Find where the given text appears and provide that cell's center as [x, y] coordinate. 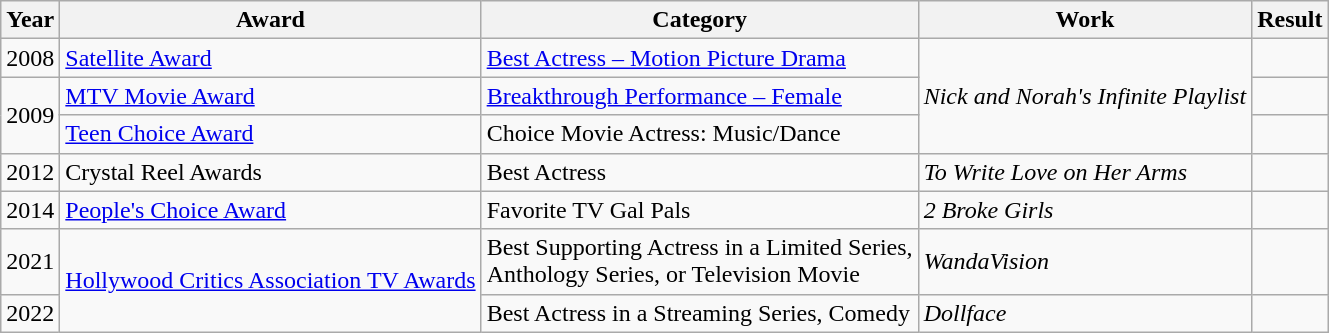
WandaVision [1085, 262]
Satellite Award [270, 58]
2014 [30, 210]
2012 [30, 172]
2009 [30, 115]
People's Choice Award [270, 210]
Choice Movie Actress: Music/Dance [700, 134]
Dollface [1085, 313]
2021 [30, 262]
2022 [30, 313]
2 Broke Girls [1085, 210]
Best Supporting Actress in a Limited Series,Anthology Series, or Television Movie [700, 262]
Award [270, 20]
2008 [30, 58]
Category [700, 20]
Teen Choice Award [270, 134]
Favorite TV Gal Pals [700, 210]
Crystal Reel Awards [270, 172]
Best Actress [700, 172]
Breakthrough Performance – Female [700, 96]
Work [1085, 20]
Hollywood Critics Association TV Awards [270, 280]
Nick and Norah's Infinite Playlist [1085, 96]
Year [30, 20]
Best Actress in a Streaming Series, Comedy [700, 313]
Result [1290, 20]
Best Actress – Motion Picture Drama [700, 58]
MTV Movie Award [270, 96]
To Write Love on Her Arms [1085, 172]
